Scan for the cell matching the given text and deliver its [X, Y] coordinate at center. 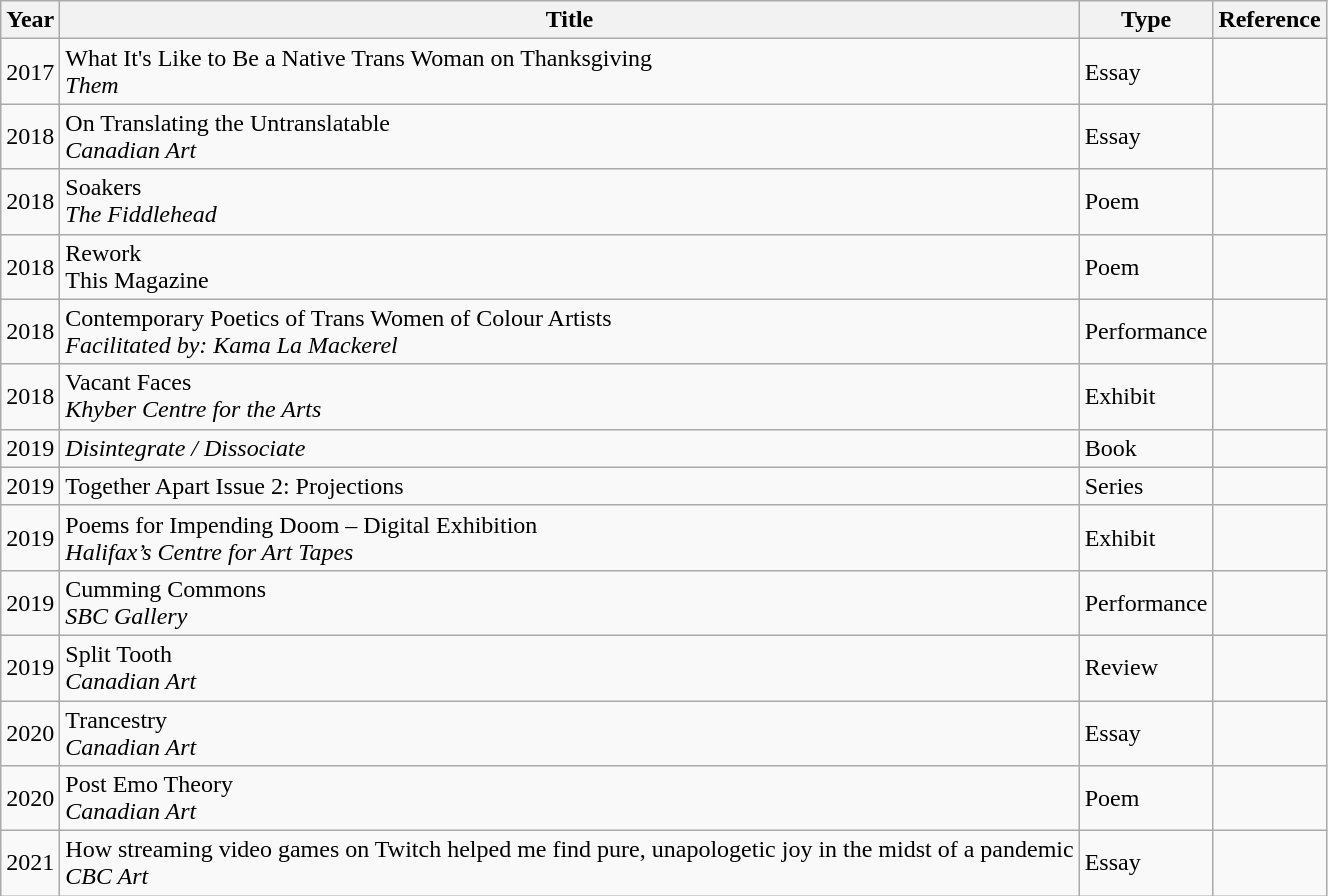
How streaming video games on Twitch helped me find pure, unapologetic joy in the midst of a pandemicCBC Art [570, 864]
Together Apart Issue 2: Projections [570, 486]
Split ToothCanadian Art [570, 668]
Post Emo TheoryCanadian Art [570, 798]
Contemporary Poetics of Trans Women of Colour ArtistsFacilitated by: Kama La Mackerel [570, 332]
Disintegrate / Dissociate [570, 448]
Book [1146, 448]
Poems for Impending Doom – Digital ExhibitionHalifax’s Centre for Art Tapes [570, 538]
TrancestryCanadian Art [570, 732]
Year [30, 20]
Review [1146, 668]
On Translating the UntranslatableCanadian Art [570, 136]
Type [1146, 20]
Vacant FacesKhyber Centre for the Arts [570, 396]
2017 [30, 72]
Reference [1270, 20]
Series [1146, 486]
Title [570, 20]
Cumming CommonsSBC Gallery [570, 602]
What It's Like to Be a Native Trans Woman on ThanksgivingThem [570, 72]
2021 [30, 864]
ReworkThis Magazine [570, 266]
SoakersThe Fiddlehead [570, 202]
